Search for the cell housing the specified text and yield its (x, y) center coordinate. 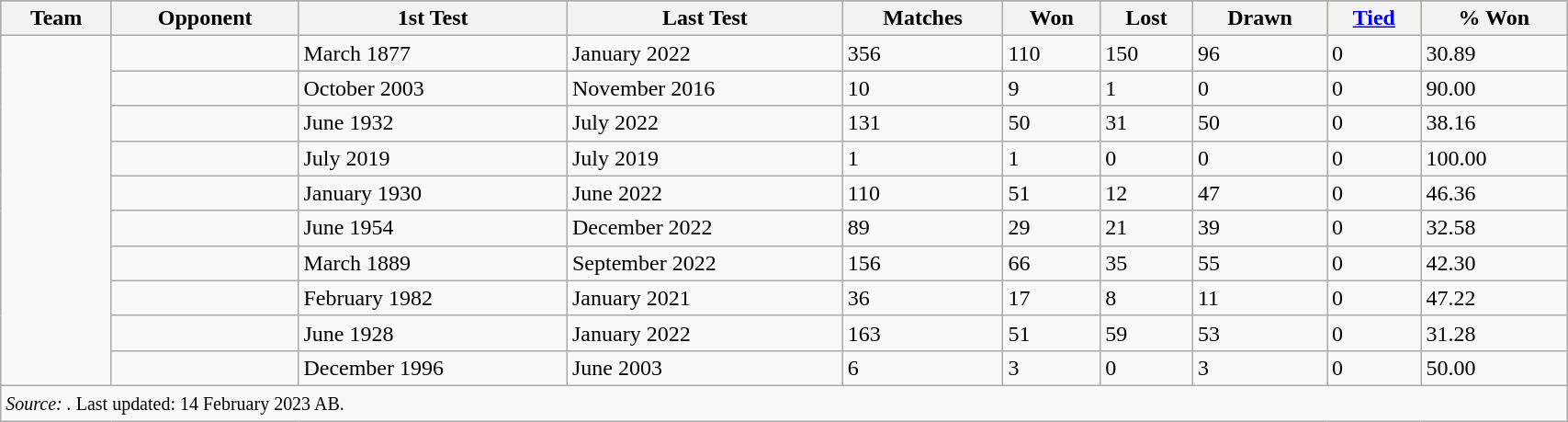
131 (922, 123)
31 (1146, 123)
June 2022 (705, 193)
Lost (1146, 18)
356 (922, 53)
September 2022 (705, 263)
36 (922, 298)
12 (1146, 193)
9 (1052, 88)
10 (922, 88)
55 (1259, 263)
October 2003 (434, 88)
November 2016 (705, 88)
Won (1052, 18)
59 (1146, 333)
32.58 (1494, 228)
Team (57, 18)
Last Test (705, 18)
11 (1259, 298)
90.00 (1494, 88)
January 2021 (705, 298)
1st Test (434, 18)
50.00 (1494, 368)
163 (922, 333)
38.16 (1494, 123)
January 1930 (434, 193)
Tied (1374, 18)
47.22 (1494, 298)
December 2022 (705, 228)
February 1982 (434, 298)
17 (1052, 298)
150 (1146, 53)
July 2022 (705, 123)
June 1954 (434, 228)
Opponent (204, 18)
39 (1259, 228)
% Won (1494, 18)
29 (1052, 228)
156 (922, 263)
30.89 (1494, 53)
Source: . Last updated: 14 February 2023 AB. (784, 403)
6 (922, 368)
June 1928 (434, 333)
89 (922, 228)
8 (1146, 298)
Drawn (1259, 18)
December 1996 (434, 368)
47 (1259, 193)
21 (1146, 228)
42.30 (1494, 263)
Matches (922, 18)
66 (1052, 263)
June 1932 (434, 123)
96 (1259, 53)
June 2003 (705, 368)
March 1877 (434, 53)
35 (1146, 263)
53 (1259, 333)
31.28 (1494, 333)
100.00 (1494, 158)
March 1889 (434, 263)
46.36 (1494, 193)
